Locate the cell with the specified text and output its (x, y) center coordinate. 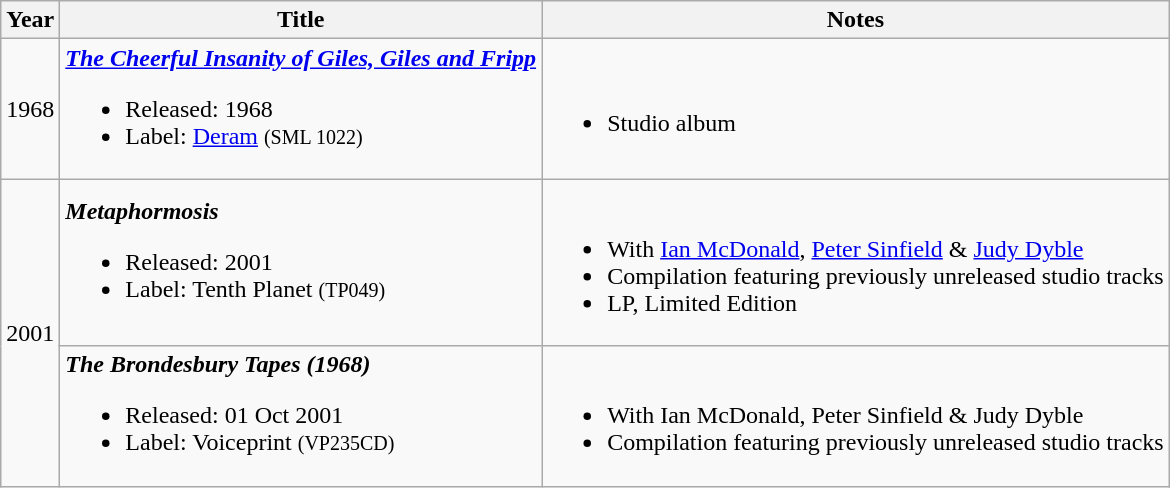
With Ian McDonald, Peter Sinfield & Judy DybleCompilation featuring previously unreleased studio tracksLP, Limited Edition (856, 262)
Notes (856, 20)
Year (30, 20)
The Cheerful Insanity of Giles, Giles and FrippReleased: 1968Label: Deram (SML 1022) (301, 109)
Title (301, 20)
1968 (30, 109)
MetaphormosisReleased: 2001Label: Tenth Planet (TP049) (301, 262)
2001 (30, 332)
With Ian McDonald, Peter Sinfield & Judy DybleCompilation featuring previously unreleased studio tracks (856, 416)
Studio album (856, 109)
The Brondesbury Tapes (1968)Released: 01 Oct 2001Label: Voiceprint (VP235CD) (301, 416)
